Identify which cell holds the provided text, then report its (x, y) central coordinate. 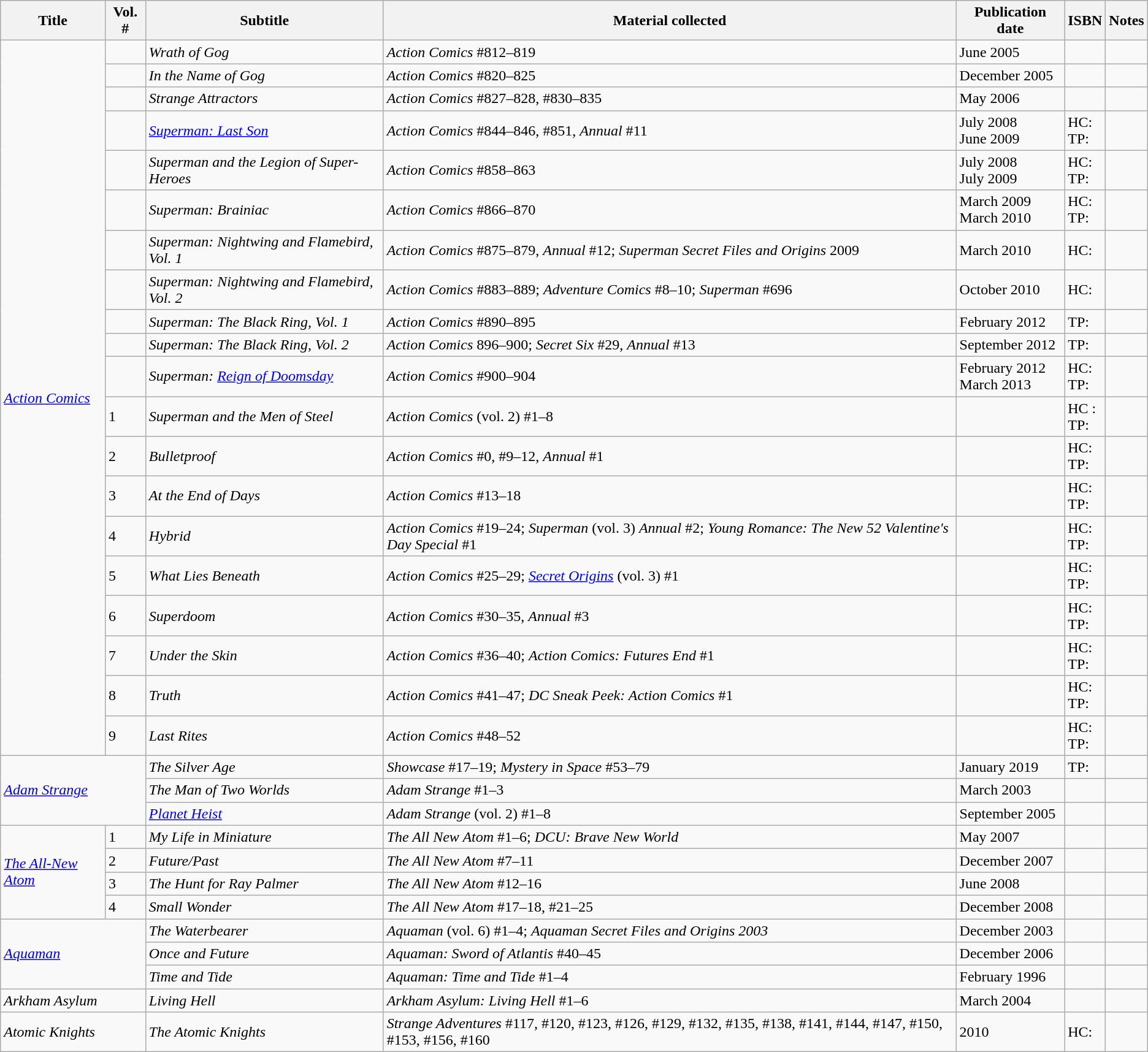
May 2007 (1011, 837)
6 (125, 616)
Small Wonder (264, 907)
The All New Atom #7–11 (670, 860)
In the Name of Gog (264, 75)
December 2008 (1011, 907)
Action Comics (vol. 2) #1–8 (670, 416)
What Lies Beneath (264, 576)
Title (53, 21)
Adam Strange (vol. 2) #1–8 (670, 814)
Action Comics #41–47; DC Sneak Peek: Action Comics #1 (670, 695)
February 2012March 2013 (1011, 376)
Showcase #17–19; Mystery in Space #53–79 (670, 767)
The Waterbearer (264, 930)
Action Comics #25–29; Secret Origins (vol. 3) #1 (670, 576)
The All New Atom #12–16 (670, 883)
Superman: Nightwing and Flamebird, Vol. 2 (264, 289)
Action Comics #827–828, #830–835 (670, 99)
The Hunt for Ray Palmer (264, 883)
Superman: The Black Ring, Vol. 1 (264, 321)
Superman and the Legion of Super-Heroes (264, 170)
Action Comics #858–863 (670, 170)
May 2006 (1011, 99)
October 2010 (1011, 289)
Superdoom (264, 616)
Action Comics #866–870 (670, 210)
Action Comics #875–879, Annual #12; Superman Secret Files and Origins 2009 (670, 250)
December 2005 (1011, 75)
The All-New Atom (53, 872)
Aquaman: Time and Tide #1–4 (670, 977)
March 2004 (1011, 1001)
At the End of Days (264, 497)
June 2008 (1011, 883)
Action Comics #812–819 (670, 52)
The Atomic Knights (264, 1032)
Hybrid (264, 536)
Action Comics #900–904 (670, 376)
8 (125, 695)
Action Comics #48–52 (670, 736)
Aquaman: Sword of Atlantis #40–45 (670, 954)
Action Comics #13–18 (670, 497)
Action Comics #30–35, Annual #3 (670, 616)
Material collected (670, 21)
Action Comics #890–895 (670, 321)
ISBN (1085, 21)
February 2012 (1011, 321)
Superman: Nightwing and Flamebird, Vol. 1 (264, 250)
The All New Atom #17–18, #21–25 (670, 907)
5 (125, 576)
Action Comics 896–900; Secret Six #29, Annual #13 (670, 345)
Action Comics #0, #9–12, Annual #1 (670, 456)
Atomic Knights (74, 1032)
March 2010 (1011, 250)
Notes (1127, 21)
Wrath of Gog (264, 52)
March 2009March 2010 (1011, 210)
2010 (1011, 1032)
Superman: Brainiac (264, 210)
Future/Past (264, 860)
Superman: The Black Ring, Vol. 2 (264, 345)
Under the Skin (264, 656)
Publication date (1011, 21)
March 2003 (1011, 790)
Arkham Asylum (74, 1001)
Arkham Asylum: Living Hell #1–6 (670, 1001)
July 2008July 2009 (1011, 170)
My Life in Miniature (264, 837)
The Man of Two Worlds (264, 790)
Adam Strange (74, 790)
June 2005 (1011, 52)
Strange Attractors (264, 99)
Action Comics (53, 398)
Bulletproof (264, 456)
Living Hell (264, 1001)
Superman: Reign of Doomsday (264, 376)
Strange Adventures #117, #120, #123, #126, #129, #132, #135, #138, #141, #144, #147, #150, #153, #156, #160 (670, 1032)
Action Comics #844–846, #851, Annual #11 (670, 130)
January 2019 (1011, 767)
Adam Strange #1–3 (670, 790)
Action Comics #19–24; Superman (vol. 3) Annual #2; Young Romance: The New 52 Valentine's Day Special #1 (670, 536)
Once and Future (264, 954)
Action Comics #36–40; Action Comics: Futures End #1 (670, 656)
Action Comics #820–825 (670, 75)
7 (125, 656)
Aquaman (74, 953)
Truth (264, 695)
September 2005 (1011, 814)
Last Rites (264, 736)
December 2007 (1011, 860)
December 2006 (1011, 954)
The All New Atom #1–6; DCU: Brave New World (670, 837)
February 1996 (1011, 977)
Superman: Last Son (264, 130)
Subtitle (264, 21)
Vol. # (125, 21)
HC :TP: (1085, 416)
9 (125, 736)
December 2003 (1011, 930)
The Silver Age (264, 767)
September 2012 (1011, 345)
Planet Heist (264, 814)
Aquaman (vol. 6) #1–4; Aquaman Secret Files and Origins 2003 (670, 930)
Superman and the Men of Steel (264, 416)
Action Comics #883–889; Adventure Comics #8–10; Superman #696 (670, 289)
Time and Tide (264, 977)
July 2008June 2009 (1011, 130)
